Return (x, y) of the center of cell containing provided text 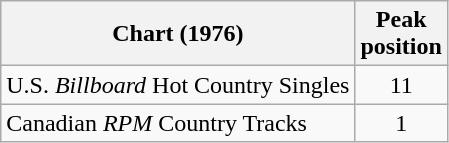
11 (401, 85)
1 (401, 123)
Peakposition (401, 34)
Chart (1976) (178, 34)
U.S. Billboard Hot Country Singles (178, 85)
Canadian RPM Country Tracks (178, 123)
